Extract the [X, Y] coordinate from the center of the cell holding the provided text.  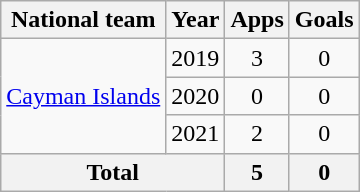
2020 [196, 96]
2 [257, 134]
2021 [196, 134]
Apps [257, 20]
5 [257, 172]
Year [196, 20]
Total [113, 172]
Goals [324, 20]
3 [257, 58]
2019 [196, 58]
National team [84, 20]
Cayman Islands [84, 96]
